Return (X, Y) of the center of cell containing provided text 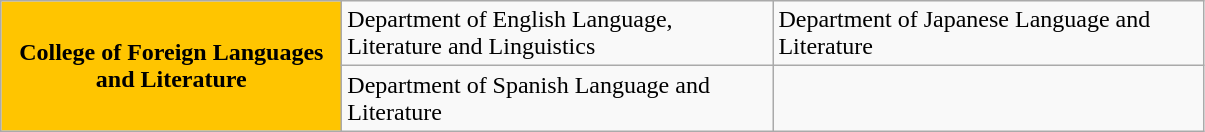
Department of Japanese Language and Literature (988, 34)
Department of Spanish Language and Literature (558, 98)
College of Foreign Languages and Literature (172, 66)
Department of English Language, Literature and Linguistics (558, 34)
